Provide the (X, Y) coordinate of the cell's center where the given text is located.  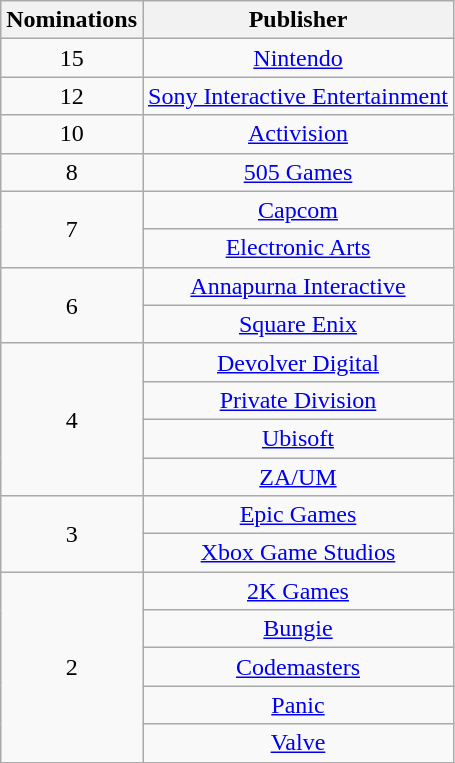
Activision (298, 134)
Private Division (298, 400)
Xbox Game Studios (298, 553)
Nintendo (298, 58)
4 (72, 419)
Annapurna Interactive (298, 286)
Epic Games (298, 515)
Square Enix (298, 324)
2 (72, 667)
Ubisoft (298, 438)
Electronic Arts (298, 248)
Panic (298, 705)
15 (72, 58)
Valve (298, 743)
2K Games (298, 591)
Sony Interactive Entertainment (298, 96)
Bungie (298, 629)
8 (72, 172)
Capcom (298, 210)
3 (72, 534)
Nominations (72, 20)
6 (72, 305)
Publisher (298, 20)
7 (72, 229)
Codemasters (298, 667)
ZA/UM (298, 477)
12 (72, 96)
505 Games (298, 172)
10 (72, 134)
Devolver Digital (298, 362)
